Pinpoint the cell where the given text exists, returning its [x, y] midpoint coordinate. 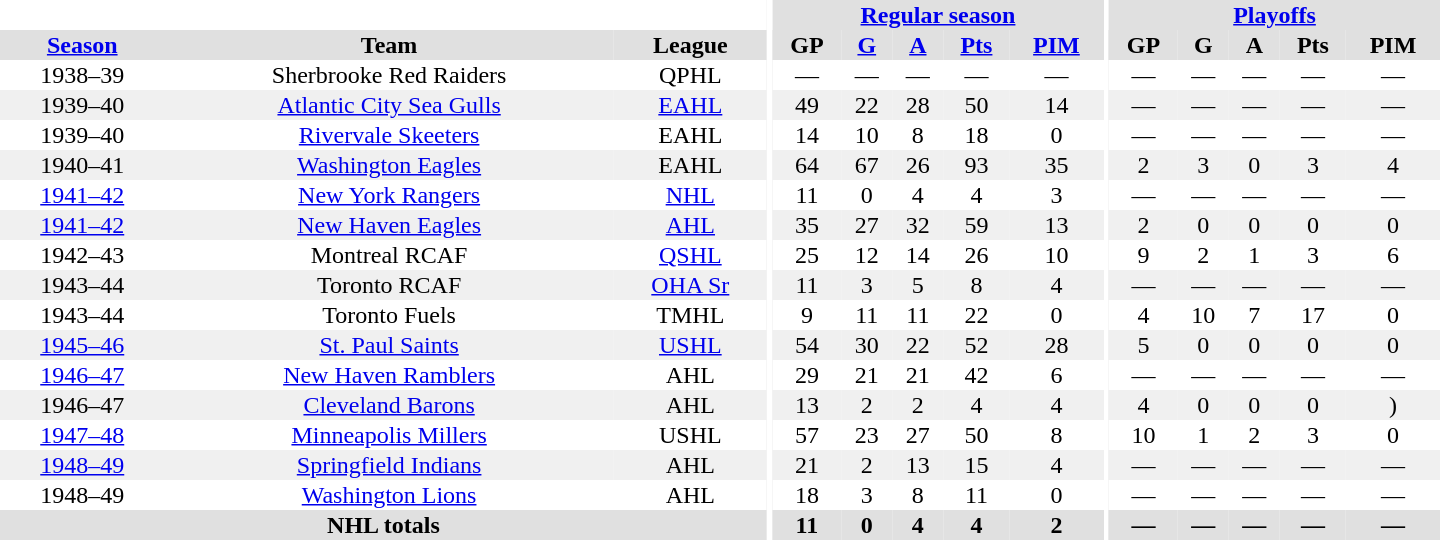
17 [1313, 315]
Atlantic City Sea Gulls [388, 105]
Minneapolis Millers [388, 435]
57 [808, 435]
49 [808, 105]
1942–43 [82, 255]
New York Rangers [388, 195]
New Haven Ramblers [388, 375]
29 [808, 375]
Washington Eagles [388, 165]
Springfield Indians [388, 465]
25 [808, 255]
1945–46 [82, 345]
64 [808, 165]
NHL [690, 195]
Toronto Fuels [388, 315]
Playoffs [1274, 15]
) [1393, 405]
15 [976, 465]
30 [866, 345]
Cleveland Barons [388, 405]
League [690, 45]
23 [866, 435]
1938–39 [82, 75]
52 [976, 345]
Washington Lions [388, 495]
Regular season [938, 15]
St. Paul Saints [388, 345]
Rivervale Skeeters [388, 135]
TMHL [690, 315]
1940–41 [82, 165]
67 [866, 165]
Montreal RCAF [388, 255]
93 [976, 165]
7 [1254, 315]
NHL totals [384, 525]
59 [976, 225]
QSHL [690, 255]
Season [82, 45]
54 [808, 345]
32 [918, 225]
Sherbrooke Red Raiders [388, 75]
OHA Sr [690, 285]
QPHL [690, 75]
Team [388, 45]
42 [976, 375]
12 [866, 255]
1947–48 [82, 435]
New Haven Eagles [388, 225]
Toronto RCAF [388, 285]
